Extract the (x, y) coordinate from the center of the cell holding the provided text.  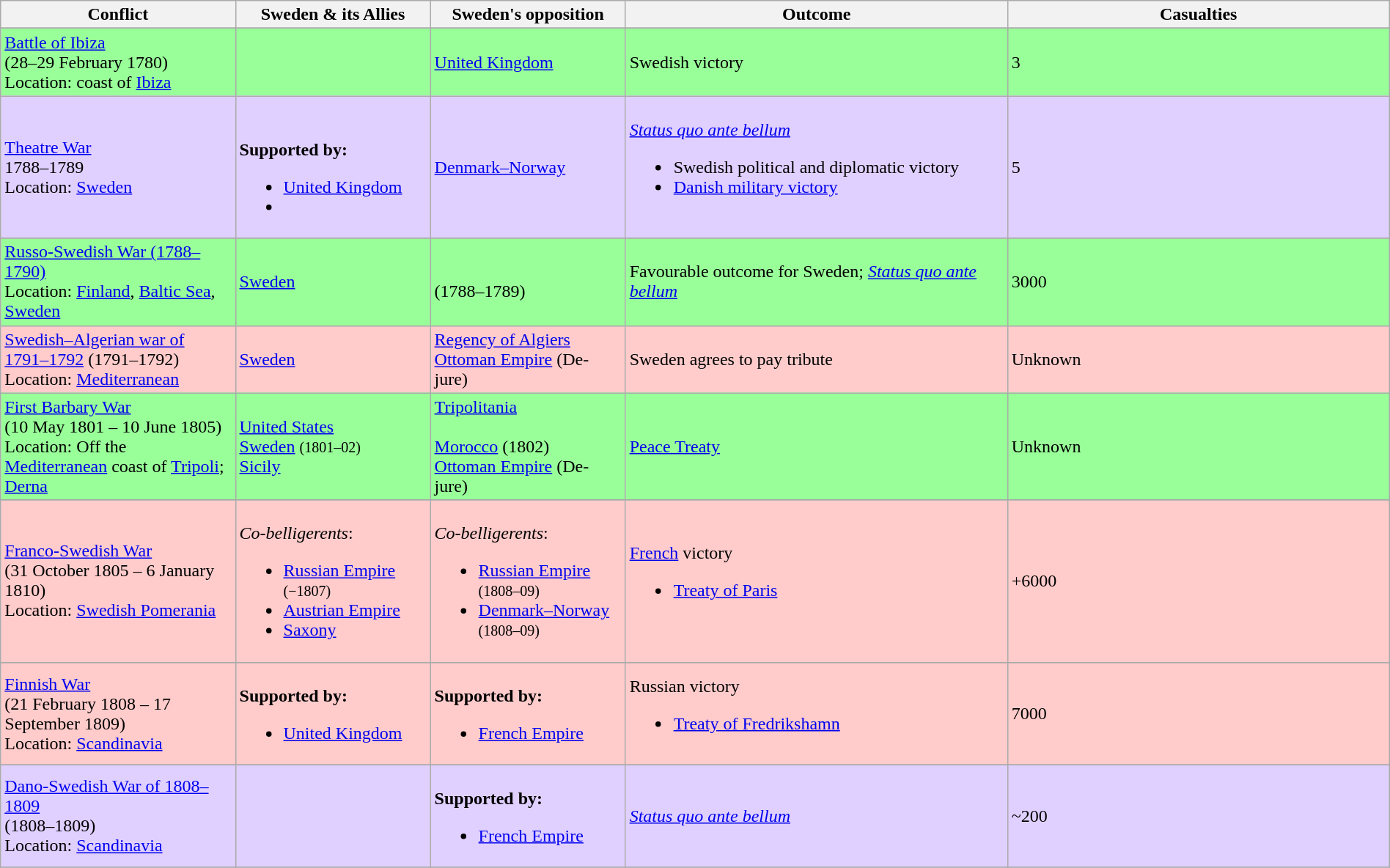
First Barbary War(10 May 1801 – 10 June 1805)Location: Off the Mediterranean coast of Tripoli; Derna (118, 446)
Dano-Swedish War of 1808–1809(1808–1809)Location: Scandinavia (118, 816)
Finnish War(21 February 1808 – 17 September 1809)Location: Scandinavia (118, 713)
Status quo ante bellumSwedish political and diplomatic victoryDanish military victory (817, 167)
Favourable outcome for Sweden; Status quo ante bellum (817, 282)
Denmark–Norway (528, 167)
Russo-Swedish War (1788–1790)Location: Finland, Baltic Sea, Sweden (118, 282)
Theatre War 1788–1789Location: Sweden (118, 167)
Supported by:United Kingdom (333, 167)
3000 (1198, 282)
Co-belligerents: Russian Empire(−1807) Austrian Empire Saxony (333, 581)
Franco-Swedish War(31 October 1805 – 6 January 1810)Location: Swedish Pomerania (118, 581)
Outcome (817, 15)
Swedish–Algerian war of 1791–1792 (1791–1792)Location: Mediterranean (118, 359)
United Kingdom (528, 62)
Regency of Algiers Ottoman Empire (De-jure) (528, 359)
(1788–1789) (528, 282)
Conflict (118, 15)
Sweden's opposition (528, 15)
Casualties (1198, 15)
5 (1198, 167)
Sweden agrees to pay tribute (817, 359)
United States Sweden (1801–02) Sicily (333, 446)
Russian victoryTreaty of Fredrikshamn (817, 713)
~200 (1198, 816)
+6000 (1198, 581)
French victoryTreaty of Paris (817, 581)
Swedish victory (817, 62)
3 (1198, 62)
Peace Treaty (817, 446)
Status quo ante bellum (817, 816)
Tripolitania Morocco (1802) Ottoman Empire (De-jure) (528, 446)
Sweden & its Allies (333, 15)
Battle of Ibiza (28–29 February 1780)Location: coast of Ibiza (118, 62)
7000 (1198, 713)
Co-belligerents: Russian Empire(1808–09) Denmark–Norway(1808–09) (528, 581)
Supported by: United Kingdom (333, 713)
